Identify which cell holds the provided text, then report its (x, y) central coordinate. 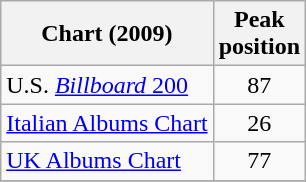
U.S. Billboard 200 (107, 85)
87 (259, 85)
Italian Albums Chart (107, 123)
Peakposition (259, 34)
77 (259, 161)
Chart (2009) (107, 34)
26 (259, 123)
UK Albums Chart (107, 161)
